For the text-containing cell, return its midpoint in (x, y) coordinate format. 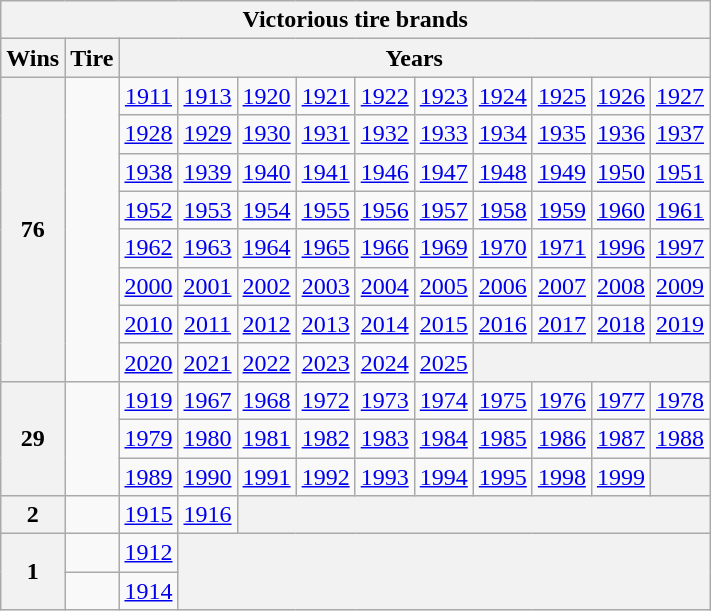
1958 (502, 210)
2002 (266, 286)
2006 (502, 286)
1931 (326, 134)
1922 (384, 96)
1941 (326, 172)
2023 (326, 362)
1992 (326, 477)
1957 (444, 210)
Years (414, 58)
1986 (562, 438)
1966 (384, 248)
1981 (266, 438)
1940 (266, 172)
1991 (266, 477)
1987 (620, 438)
1951 (680, 172)
1960 (620, 210)
1993 (384, 477)
1927 (680, 96)
2014 (384, 324)
1936 (620, 134)
1954 (266, 210)
1970 (502, 248)
1977 (620, 400)
1982 (326, 438)
1914 (148, 591)
1984 (444, 438)
1964 (266, 248)
1980 (208, 438)
1915 (148, 515)
1998 (562, 477)
1967 (208, 400)
2019 (680, 324)
2005 (444, 286)
Wins (33, 58)
2010 (148, 324)
2016 (502, 324)
1955 (326, 210)
1996 (620, 248)
1920 (266, 96)
1950 (620, 172)
Victorious tire brands (356, 20)
29 (33, 438)
1925 (562, 96)
2004 (384, 286)
76 (33, 229)
2013 (326, 324)
1949 (562, 172)
1985 (502, 438)
1999 (620, 477)
1912 (148, 553)
1975 (502, 400)
2012 (266, 324)
2022 (266, 362)
1961 (680, 210)
1959 (562, 210)
1911 (148, 96)
2009 (680, 286)
2020 (148, 362)
1913 (208, 96)
1932 (384, 134)
2007 (562, 286)
2024 (384, 362)
1923 (444, 96)
1953 (208, 210)
2018 (620, 324)
1978 (680, 400)
1979 (148, 438)
Tire (92, 58)
1928 (148, 134)
1938 (148, 172)
1994 (444, 477)
2000 (148, 286)
1916 (208, 515)
1989 (148, 477)
1933 (444, 134)
2001 (208, 286)
1983 (384, 438)
2017 (562, 324)
2011 (208, 324)
1929 (208, 134)
1947 (444, 172)
1921 (326, 96)
1956 (384, 210)
1930 (266, 134)
1939 (208, 172)
1988 (680, 438)
1919 (148, 400)
1973 (384, 400)
1968 (266, 400)
1952 (148, 210)
1969 (444, 248)
1972 (326, 400)
2008 (620, 286)
1935 (562, 134)
2 (33, 515)
1997 (680, 248)
1948 (502, 172)
1924 (502, 96)
1963 (208, 248)
1995 (502, 477)
2015 (444, 324)
1976 (562, 400)
1990 (208, 477)
1965 (326, 248)
1971 (562, 248)
1 (33, 572)
2021 (208, 362)
2003 (326, 286)
1937 (680, 134)
1934 (502, 134)
1926 (620, 96)
2025 (444, 362)
1962 (148, 248)
1946 (384, 172)
1974 (444, 400)
